Locate the cell with the specified text and output its [x, y] center coordinate. 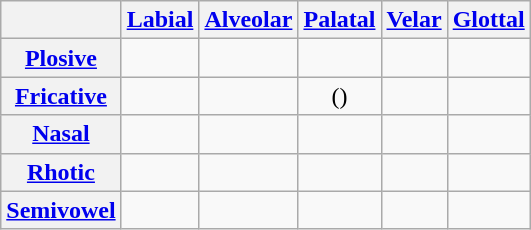
Nasal [61, 134]
Alveolar [248, 20]
Rhotic [61, 172]
Semivowel [61, 210]
Velar [414, 20]
Plosive [61, 58]
Fricative [61, 96]
Palatal [340, 20]
Glottal [488, 20]
() [340, 96]
Labial [160, 20]
